Extract the (x, y) coordinate from the center of the cell holding the provided text.  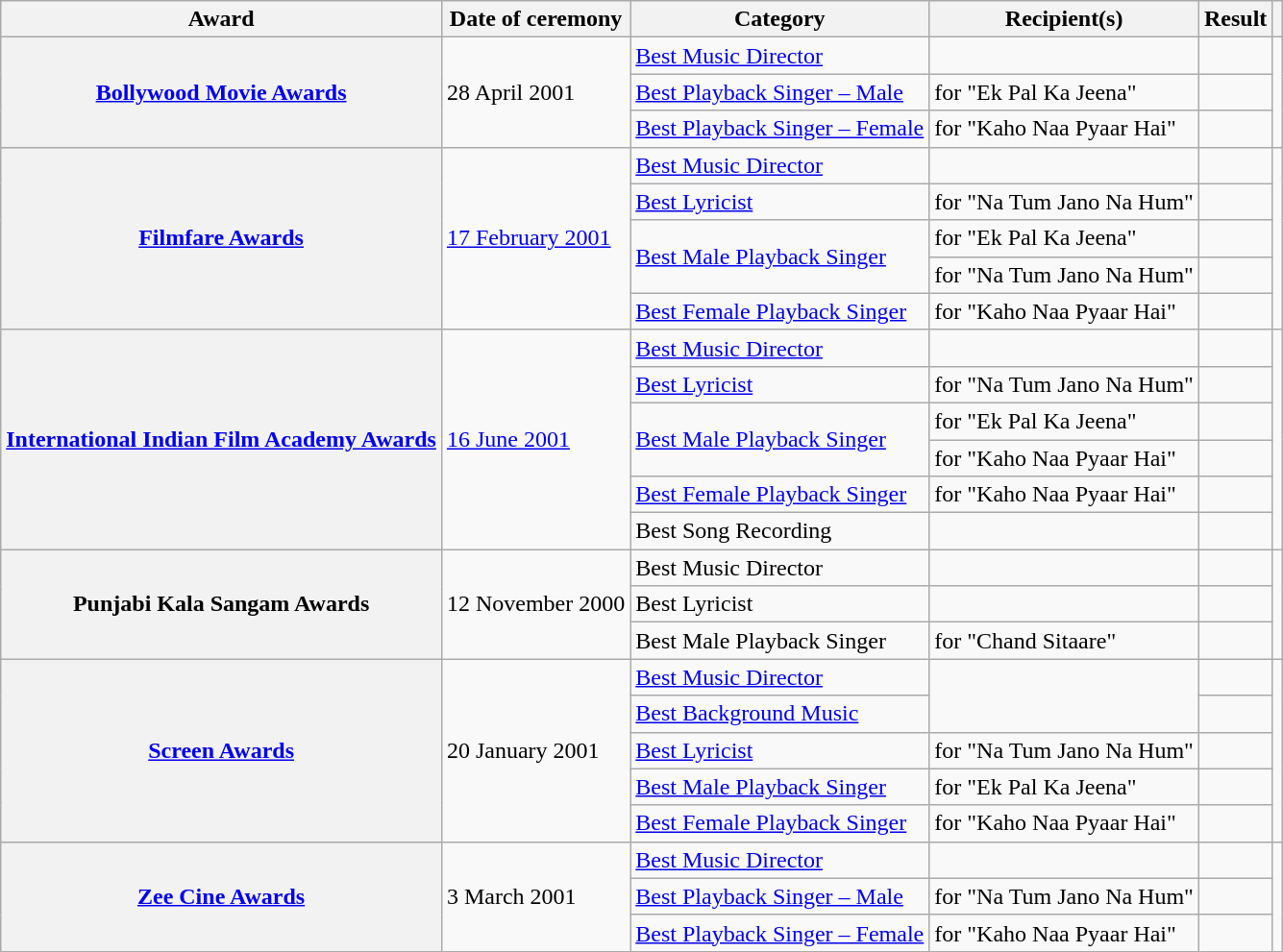
Screen Awards (221, 750)
20 January 2001 (535, 750)
Zee Cine Awards (221, 896)
Best Song Recording (780, 531)
Filmfare Awards (221, 238)
Best Background Music (780, 714)
12 November 2000 (535, 604)
Award (221, 19)
International Indian Film Academy Awards (221, 439)
17 February 2001 (535, 238)
Recipient(s) (1065, 19)
28 April 2001 (535, 92)
Bollywood Movie Awards (221, 92)
16 June 2001 (535, 439)
Result (1235, 19)
Punjabi Kala Sangam Awards (221, 604)
Category (780, 19)
Date of ceremony (535, 19)
3 March 2001 (535, 896)
for "Chand Sitaare" (1065, 641)
